Search for the cell housing the specified text and yield its (x, y) center coordinate. 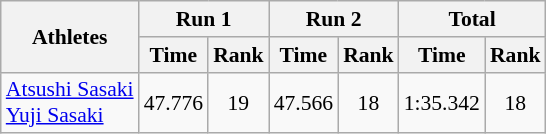
Total (472, 19)
19 (238, 102)
Athletes (70, 36)
Run 1 (204, 19)
47.566 (304, 102)
47.776 (174, 102)
Atsushi SasakiYuji Sasaki (70, 102)
Run 2 (334, 19)
1:35.342 (442, 102)
